Output the [X, Y] coordinate of the center of the cell containing the given text.  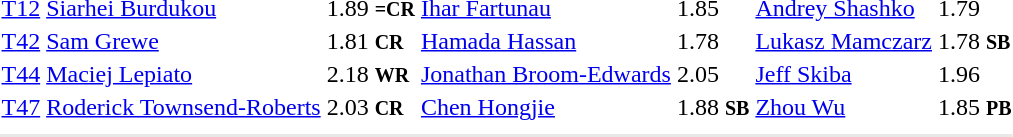
Roderick Townsend-Roberts [184, 107]
2.03 CR [370, 107]
Hamada Hassan [546, 41]
Chen Hongjie [546, 107]
1.85 PB [974, 107]
Maciej Lepiato [184, 74]
T47 [21, 107]
1.78 [712, 41]
1.96 [974, 74]
Zhou Wu [844, 107]
1.78 SB [974, 41]
T44 [21, 74]
1.81 CR [370, 41]
2.18 WR [370, 74]
Lukasz Mamczarz [844, 41]
T42 [21, 41]
Sam Grewe [184, 41]
Jeff Skiba [844, 74]
1.88 SB [712, 107]
2.05 [712, 74]
Jonathan Broom-Edwards [546, 74]
